Detect which cell encompasses the target text, then output its [x, y] center coordinate. 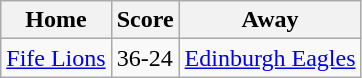
Away [270, 20]
Home [56, 20]
Score [145, 20]
Edinburgh Eagles [270, 58]
36-24 [145, 58]
Fife Lions [56, 58]
